For the text-containing cell, return its midpoint in [X, Y] coordinate format. 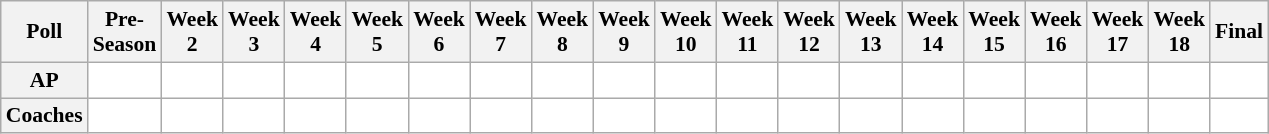
Week18 [1179, 32]
Week8 [562, 32]
Week6 [439, 32]
Week14 [933, 32]
Week7 [501, 32]
Week2 [192, 32]
Week5 [377, 32]
Week10 [686, 32]
Week13 [871, 32]
Week16 [1056, 32]
Week17 [1118, 32]
Pre-Season [125, 32]
AP [44, 80]
Final [1239, 32]
Week15 [994, 32]
Week4 [316, 32]
Week3 [254, 32]
Coaches [44, 116]
Week11 [748, 32]
Week9 [624, 32]
Poll [44, 32]
Week12 [809, 32]
